Return (X, Y) of the center of cell containing provided text 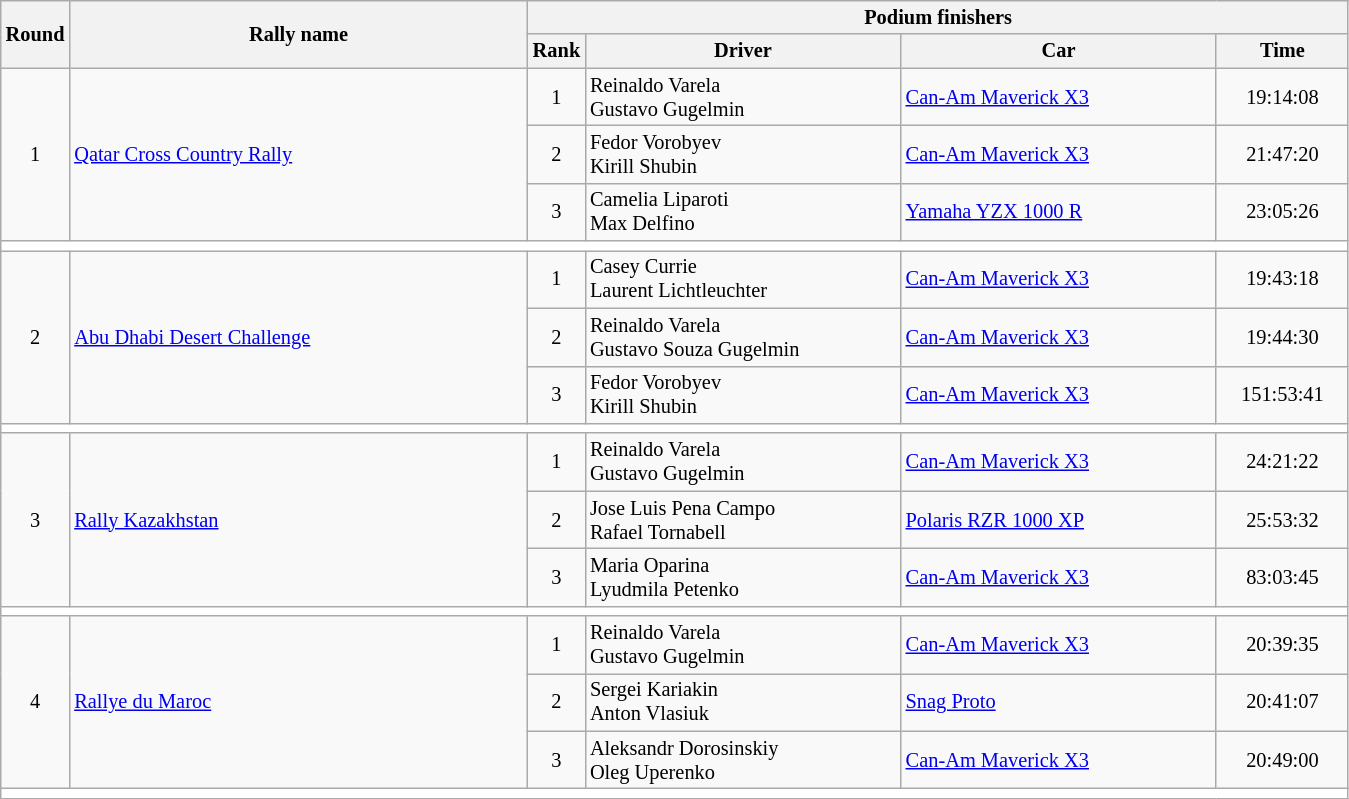
20:41:07 (1282, 702)
20:49:00 (1282, 760)
Jose Luis Pena Campo Rafael Tornabell (743, 520)
Maria Oparina Lyudmila Petenko (743, 577)
Aleksandr Dorosinskiy Oleg Uperenko (743, 760)
Rallye du Maroc (298, 702)
Podium finishers (938, 17)
Time (1282, 51)
Car (1059, 51)
Sergei Kariakin Anton Vlasiuk (743, 702)
23:05:26 (1282, 212)
19:43:18 (1282, 279)
Casey Currie Laurent Lichtleuchter (743, 279)
21:47:20 (1282, 154)
Qatar Cross Country Rally (298, 154)
19:44:30 (1282, 337)
Polaris RZR 1000 XP (1059, 520)
Yamaha YZX 1000 R (1059, 212)
19:14:08 (1282, 97)
Camelia Liparoti Max Delfino (743, 212)
Snag Proto (1059, 702)
Driver (743, 51)
151:53:41 (1282, 395)
Rank (556, 51)
Rally name (298, 34)
83:03:45 (1282, 577)
20:39:35 (1282, 645)
24:21:22 (1282, 462)
25:53:32 (1282, 520)
Rally Kazakhstan (298, 520)
Abu Dhabi Desert Challenge (298, 336)
Reinaldo Varela Gustavo Souza Gugelmin (743, 337)
Round (36, 34)
4 (36, 702)
